Detect which cell encompasses the target text, then output its (X, Y) center coordinate. 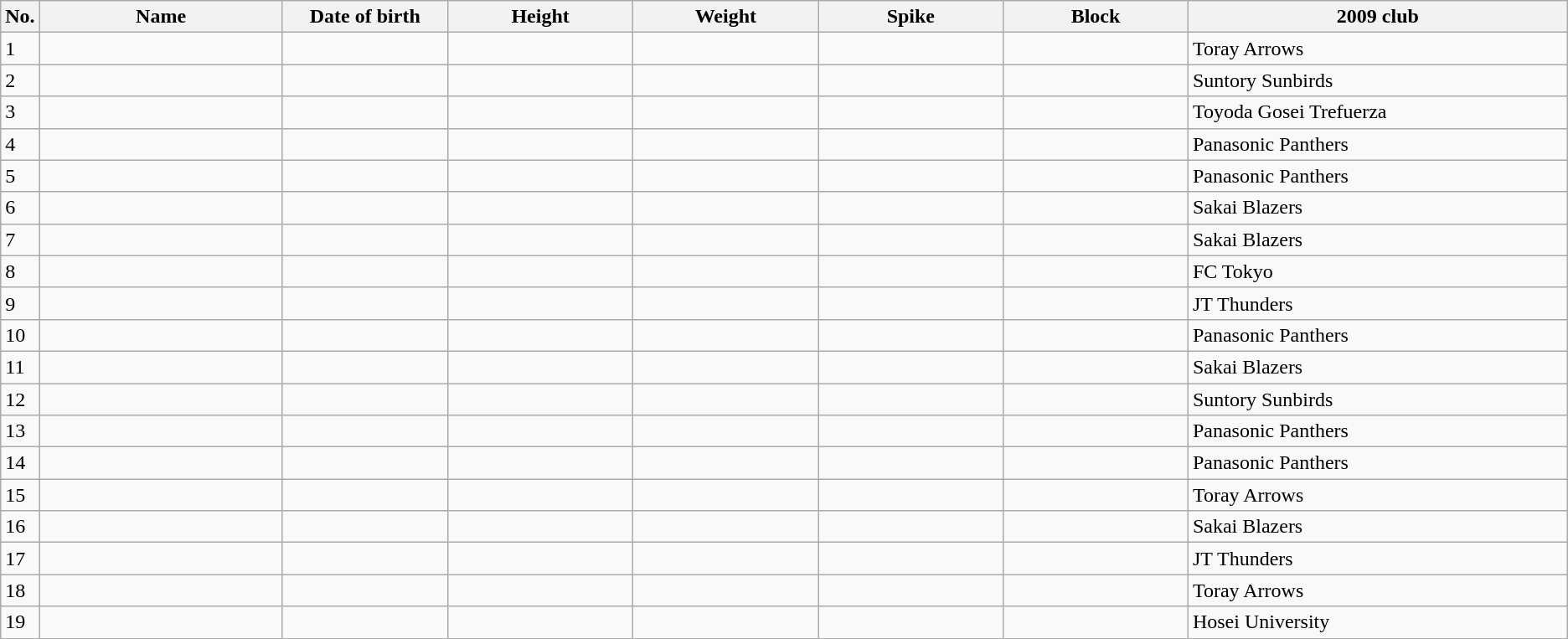
FC Tokyo (1377, 271)
16 (20, 527)
11 (20, 367)
14 (20, 463)
10 (20, 335)
2009 club (1377, 17)
3 (20, 112)
2 (20, 80)
6 (20, 208)
4 (20, 144)
Hosei University (1377, 622)
12 (20, 399)
Toyoda Gosei Trefuerza (1377, 112)
17 (20, 559)
Block (1096, 17)
5 (20, 176)
No. (20, 17)
13 (20, 431)
Name (161, 17)
15 (20, 495)
9 (20, 303)
Weight (725, 17)
19 (20, 622)
1 (20, 49)
Height (539, 17)
8 (20, 271)
Spike (911, 17)
7 (20, 240)
Date of birth (365, 17)
18 (20, 590)
